Capture the cell that displays the provided text and extract its [X, Y] central coordinate. 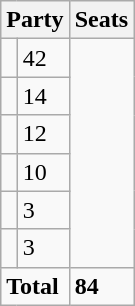
14 [43, 96]
Seats [101, 20]
42 [43, 58]
Total [35, 286]
12 [43, 134]
10 [43, 172]
Party [35, 20]
84 [101, 286]
